Pinpoint the cell where the given text exists, returning its (X, Y) midpoint coordinate. 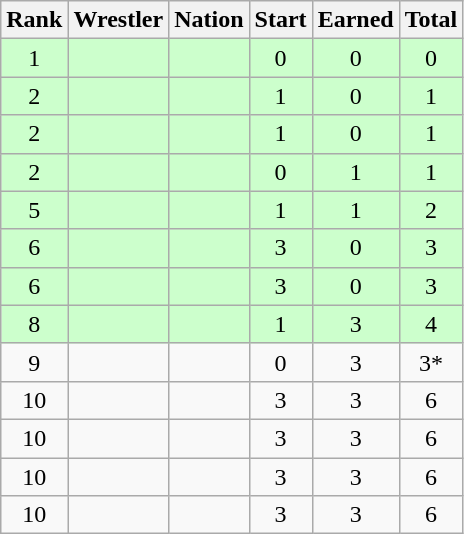
9 (34, 362)
4 (431, 324)
Nation (209, 20)
Total (431, 20)
5 (34, 210)
3* (431, 362)
Start (280, 20)
Wrestler (118, 20)
Earned (356, 20)
8 (34, 324)
Rank (34, 20)
